Determine the (x, y) coordinate at the center of the cell enclosing the given text.  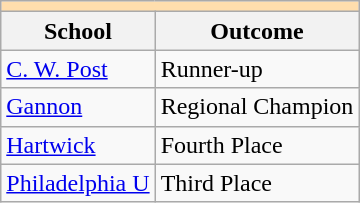
C. W. Post (78, 69)
Hartwick (78, 145)
Runner-up (257, 69)
Fourth Place (257, 145)
Regional Champion (257, 107)
Philadelphia U (78, 183)
Gannon (78, 107)
School (78, 31)
Third Place (257, 183)
Outcome (257, 31)
